Identify which cell holds the provided text, then report its [x, y] central coordinate. 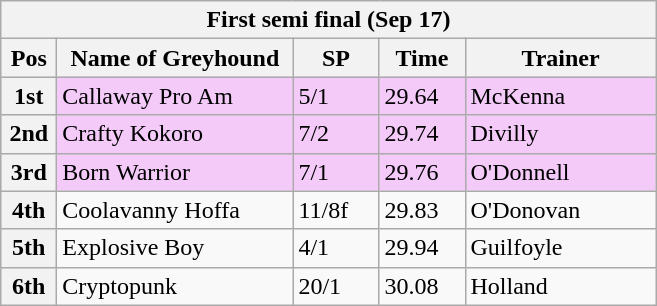
29.76 [422, 172]
29.83 [422, 210]
2nd [29, 134]
Trainer [560, 58]
Cryptopunk [175, 286]
7/1 [336, 172]
McKenna [560, 96]
Born Warrior [175, 172]
20/1 [336, 286]
Callaway Pro Am [175, 96]
5/1 [336, 96]
11/8f [336, 210]
Coolavanny Hoffa [175, 210]
Crafty Kokoro [175, 134]
O'Donovan [560, 210]
SP [336, 58]
O'Donnell [560, 172]
Guilfoyle [560, 248]
7/2 [336, 134]
3rd [29, 172]
6th [29, 286]
5th [29, 248]
Time [422, 58]
First semi final (Sep 17) [328, 20]
29.94 [422, 248]
29.74 [422, 134]
4/1 [336, 248]
Explosive Boy [175, 248]
1st [29, 96]
29.64 [422, 96]
Pos [29, 58]
Divilly [560, 134]
Holland [560, 286]
Name of Greyhound [175, 58]
4th [29, 210]
30.08 [422, 286]
